Identify which cell holds the provided text, then report its [X, Y] central coordinate. 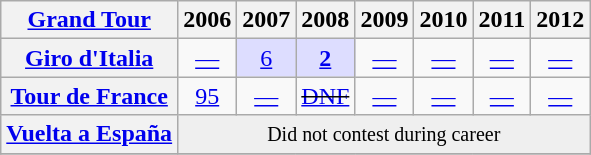
2011 [502, 20]
Tour de France [90, 96]
DNF [326, 96]
Giro d'Italia [90, 58]
Grand Tour [90, 20]
2006 [208, 20]
6 [266, 58]
2007 [266, 20]
2010 [444, 20]
Vuelta a España [90, 134]
2 [326, 58]
2008 [326, 20]
2012 [560, 20]
Did not contest during career [384, 134]
2009 [384, 20]
95 [208, 96]
